From the cell containing the given text, extract its center point as (X, Y) coordinate. 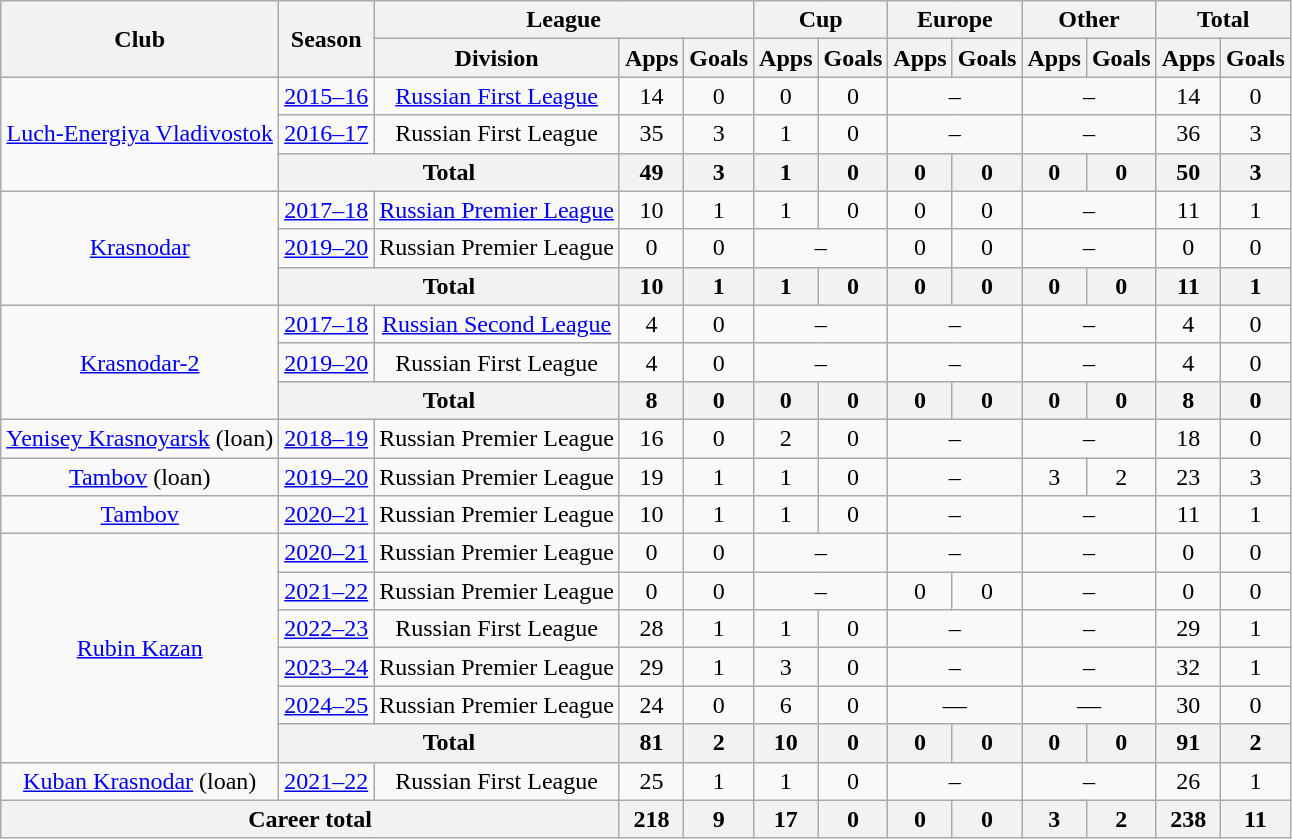
36 (1188, 134)
2015–16 (326, 96)
Krasnodar (140, 248)
Tambov (loan) (140, 477)
32 (1188, 667)
Other (1089, 20)
Yenisey Krasnoyarsk (loan) (140, 438)
Rubin Kazan (140, 648)
16 (651, 438)
Club (140, 39)
Tambov (140, 515)
9 (719, 819)
2024–25 (326, 705)
23 (1188, 477)
2023–24 (326, 667)
Europe (955, 20)
24 (651, 705)
2016–17 (326, 134)
Russian Second League (497, 324)
238 (1188, 819)
Kuban Krasnodar (loan) (140, 781)
26 (1188, 781)
30 (1188, 705)
Season (326, 39)
17 (786, 819)
28 (651, 629)
35 (651, 134)
2022–23 (326, 629)
18 (1188, 438)
19 (651, 477)
91 (1188, 743)
49 (651, 172)
25 (651, 781)
Career total (310, 819)
218 (651, 819)
Luch-Energiya Vladivostok (140, 134)
League (564, 20)
2018–19 (326, 438)
6 (786, 705)
50 (1188, 172)
Cup (821, 20)
Krasnodar-2 (140, 362)
Division (497, 58)
81 (651, 743)
